Search for the cell housing the specified text and yield its (X, Y) center coordinate. 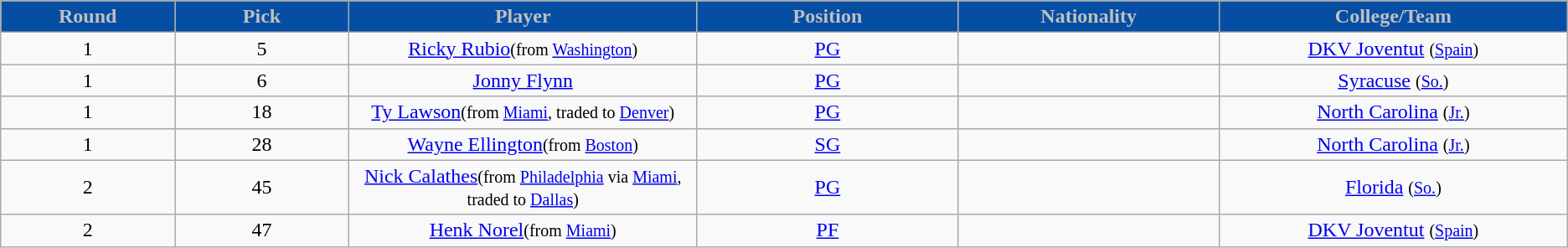
Wayne Ellington(from Boston) (523, 144)
Jonny Flynn (523, 80)
Florida (So.) (1394, 188)
47 (262, 230)
28 (262, 144)
Player (523, 17)
College/Team (1394, 17)
5 (262, 49)
Position (828, 17)
Nationality (1089, 17)
45 (262, 188)
Round (88, 17)
Henk Norel(from Miami) (523, 230)
Syracuse (So.) (1394, 80)
PF (828, 230)
6 (262, 80)
Ty Lawson(from Miami, traded to Denver) (523, 112)
SG (828, 144)
Ricky Rubio(from Washington) (523, 49)
18 (262, 112)
Pick (262, 17)
Nick Calathes(from Philadelphia via Miami, traded to Dallas) (523, 188)
